Return the [X, Y] coordinate for the center point of the cell that contains the specified text.  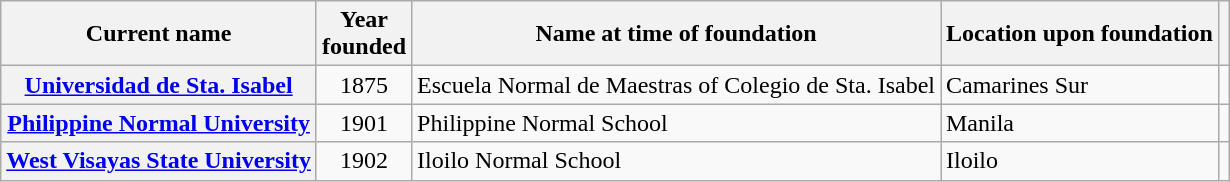
Camarines Sur [1079, 85]
Location upon foundation [1079, 34]
1901 [364, 123]
Iloilo [1079, 161]
Current name [159, 34]
Philippine Normal University [159, 123]
1902 [364, 161]
Name at time of foundation [676, 34]
Iloilo Normal School [676, 161]
1875 [364, 85]
Philippine Normal School [676, 123]
Manila [1079, 123]
Yearfounded [364, 34]
Escuela Normal de Maestras of Colegio de Sta. Isabel [676, 85]
Universidad de Sta. Isabel [159, 85]
West Visayas State University [159, 161]
